Scan for the cell matching the given text and deliver its [x, y] coordinate at center. 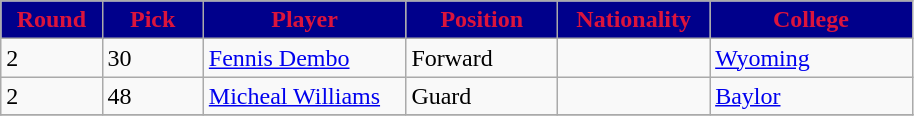
Nationality [634, 20]
Pick [152, 20]
College [812, 20]
30 [152, 58]
Fennis Dembo [304, 58]
48 [152, 96]
Baylor [812, 96]
Position [482, 20]
Forward [482, 58]
Guard [482, 96]
Micheal Williams [304, 96]
Player [304, 20]
Round [52, 20]
Wyoming [812, 58]
